Return [X, Y] of the center of cell containing provided text 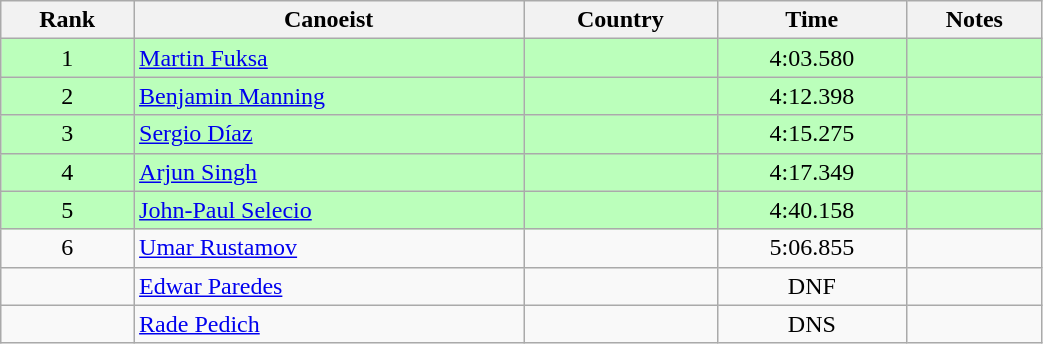
Notes [974, 20]
3 [68, 134]
2 [68, 96]
DNS [812, 324]
Sergio Díaz [329, 134]
6 [68, 248]
4:40.158 [812, 210]
Country [620, 20]
4 [68, 172]
4:12.398 [812, 96]
Arjun Singh [329, 172]
Edwar Paredes [329, 286]
4:17.349 [812, 172]
DNF [812, 286]
Canoeist [329, 20]
John-Paul Selecio [329, 210]
Time [812, 20]
Umar Rustamov [329, 248]
5 [68, 210]
Rade Pedich [329, 324]
1 [68, 58]
5:06.855 [812, 248]
Martin Fuksa [329, 58]
Rank [68, 20]
Benjamin Manning [329, 96]
4:03.580 [812, 58]
4:15.275 [812, 134]
